From the cell containing the given text, extract its center point as (x, y) coordinate. 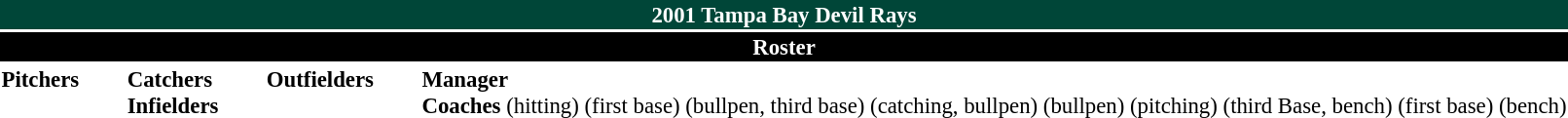
2001 Tampa Bay Devil Rays (784, 15)
Roster (784, 47)
